For the text-containing cell, return its midpoint in [X, Y] coordinate format. 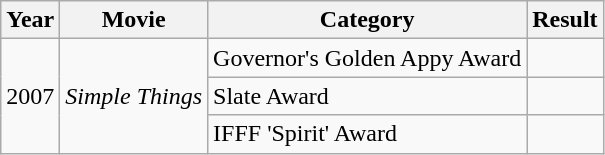
Simple Things [134, 96]
Category [368, 20]
Governor's Golden Appy Award [368, 58]
Year [30, 20]
Movie [134, 20]
Result [565, 20]
Slate Award [368, 96]
2007 [30, 96]
IFFF 'Spirit' Award [368, 134]
